For the text-containing cell, return its midpoint in (x, y) coordinate format. 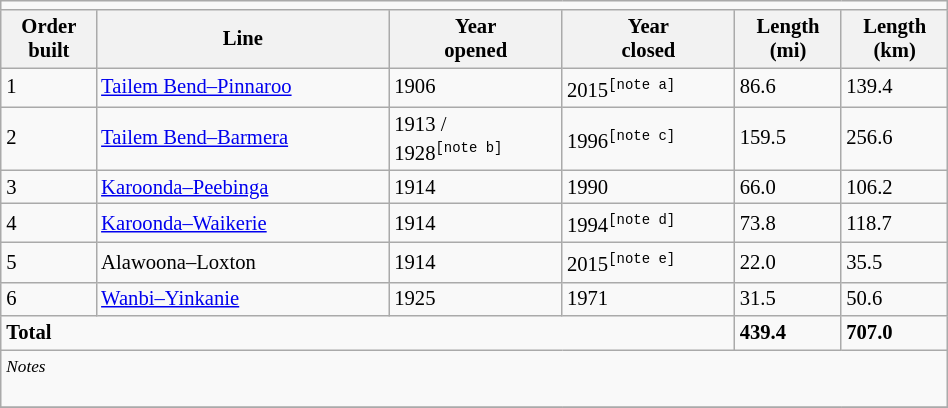
1925 (476, 299)
Yearopened (476, 39)
707.0 (894, 333)
Orderbuilt (48, 39)
118.7 (894, 224)
Total (368, 333)
1971 (648, 299)
1906 (476, 88)
Yearclosed (648, 39)
66.0 (788, 187)
Length(mi) (788, 39)
1990 (648, 187)
139.4 (894, 88)
Karoonda–Peebinga (242, 187)
35.5 (894, 262)
4 (48, 224)
86.6 (788, 88)
2015[note e] (648, 262)
50.6 (894, 299)
31.5 (788, 299)
22.0 (788, 262)
Notes (474, 379)
Karoonda–Waikerie (242, 224)
2015[note a] (648, 88)
73.8 (788, 224)
6 (48, 299)
106.2 (894, 187)
Tailem Bend–Barmera (242, 138)
159.5 (788, 138)
3 (48, 187)
1913 /1928[note b] (476, 138)
Wanbi–Yinkanie (242, 299)
Line (242, 39)
256.6 (894, 138)
Tailem Bend–Pinnaroo (242, 88)
5 (48, 262)
Length(km) (894, 39)
1996[note c] (648, 138)
439.4 (788, 333)
Alawoona–Loxton (242, 262)
2 (48, 138)
1994[note d] (648, 224)
1 (48, 88)
